For the text-containing cell, return its midpoint in (x, y) coordinate format. 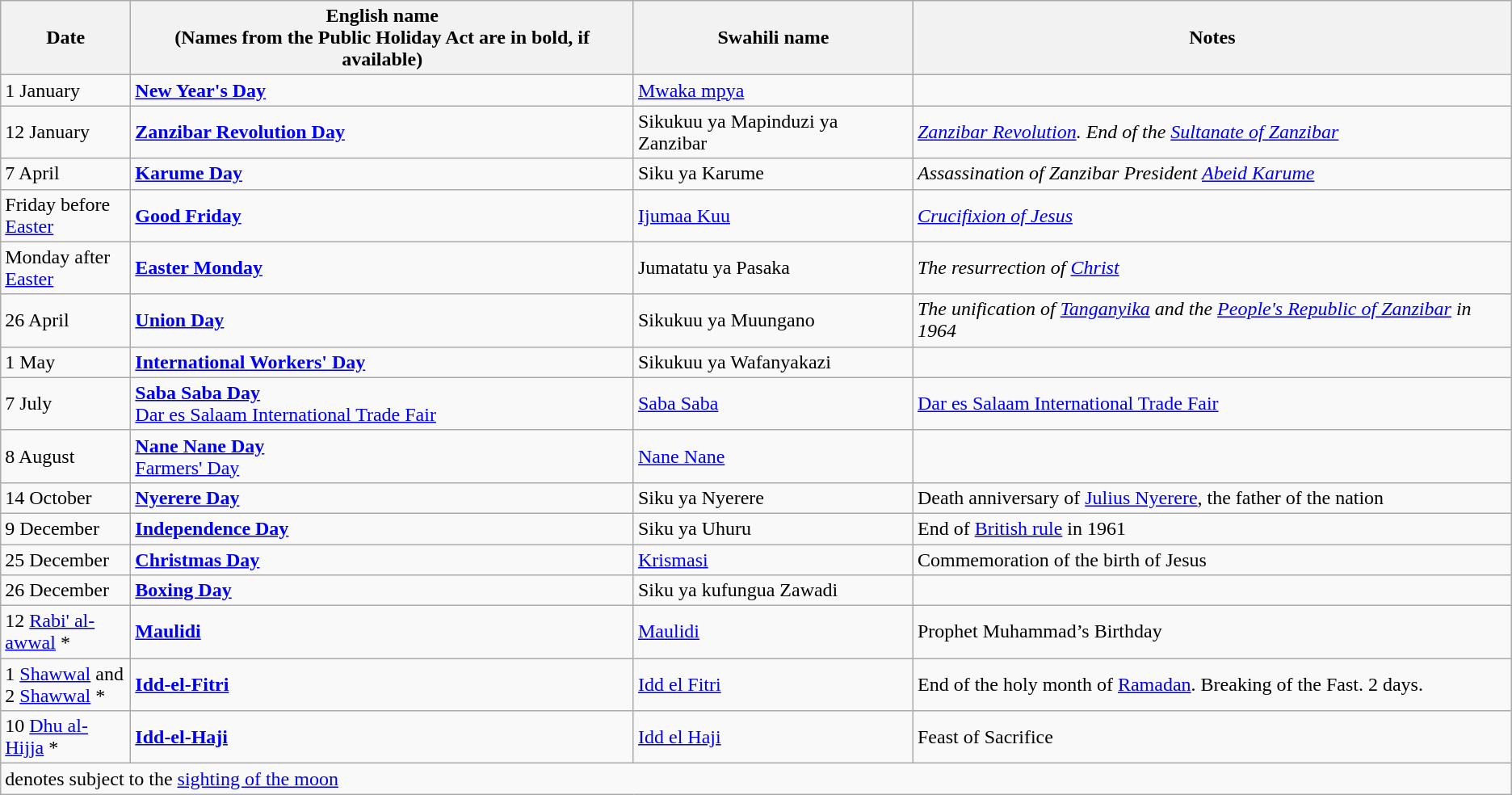
Siku ya Nyerere (773, 498)
1 May (66, 362)
English name(Names from the Public Holiday Act are in bold, if available) (383, 38)
12 Rabi' al-awwal * (66, 632)
Easter Monday (383, 268)
Idd-el-Fitri (383, 685)
The unification of Tanganyika and the People's Republic of Zanzibar in 1964 (1212, 320)
7 July (66, 404)
Zanzibar Revolution Day (383, 132)
Crucifixion of Jesus (1212, 215)
Swahili name (773, 38)
Independence Day (383, 528)
Karume Day (383, 174)
9 December (66, 528)
Nyerere Day (383, 498)
Siku ya Karume (773, 174)
26 April (66, 320)
10 Dhu al-Hijja * (66, 737)
denotes subject to the sighting of the moon (756, 779)
7 April (66, 174)
Monday after Easter (66, 268)
12 January (66, 132)
Idd el Haji (773, 737)
8 August (66, 456)
Union Day (383, 320)
Sikukuu ya Mapinduzi ya Zanzibar (773, 132)
International Workers' Day (383, 362)
Nane Nane DayFarmers' Day (383, 456)
1 Shawwal and 2 Shawwal * (66, 685)
Commemoration of the birth of Jesus (1212, 560)
Saba Saba DayDar es Salaam International Trade Fair (383, 404)
Nane Nane (773, 456)
Good Friday (383, 215)
Sikukuu ya Muungano (773, 320)
Dar es Salaam International Trade Fair (1212, 404)
26 December (66, 591)
End of the holy month of Ramadan. Breaking of the Fast. 2 days. (1212, 685)
Krismasi (773, 560)
Ijumaa Kuu (773, 215)
Idd el Fitri (773, 685)
New Year's Day (383, 90)
The resurrection of Christ (1212, 268)
Mwaka mpya (773, 90)
1 January (66, 90)
Idd-el-Haji (383, 737)
Notes (1212, 38)
Jumatatu ya Pasaka (773, 268)
Siku ya kufungua Zawadi (773, 591)
Zanzibar Revolution. End of the Sultanate of Zanzibar (1212, 132)
Feast of Sacrifice (1212, 737)
Friday before Easter (66, 215)
Date (66, 38)
Sikukuu ya Wafanyakazi (773, 362)
25 December (66, 560)
Siku ya Uhuru (773, 528)
End of British rule in 1961 (1212, 528)
Assassination of Zanzibar President Abeid Karume (1212, 174)
Christmas Day (383, 560)
Boxing Day (383, 591)
Saba Saba (773, 404)
Death anniversary of Julius Nyerere, the father of the nation (1212, 498)
14 October (66, 498)
Prophet Muhammad’s Birthday (1212, 632)
